Determine the [X, Y] coordinate at the center of the cell enclosing the given text.  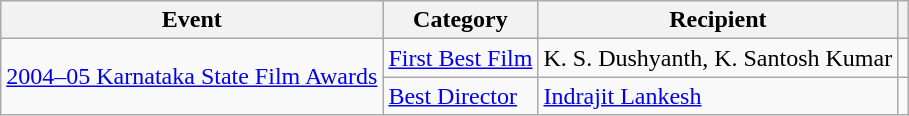
Category [460, 20]
Indrajit Lankesh [718, 96]
2004–05 Karnataka State Film Awards [192, 77]
K. S. Dushyanth, K. Santosh Kumar [718, 58]
Best Director [460, 96]
First Best Film [460, 58]
Recipient [718, 20]
Event [192, 20]
